Return the (x, y) coordinate for the center point of the cell that contains the specified text.  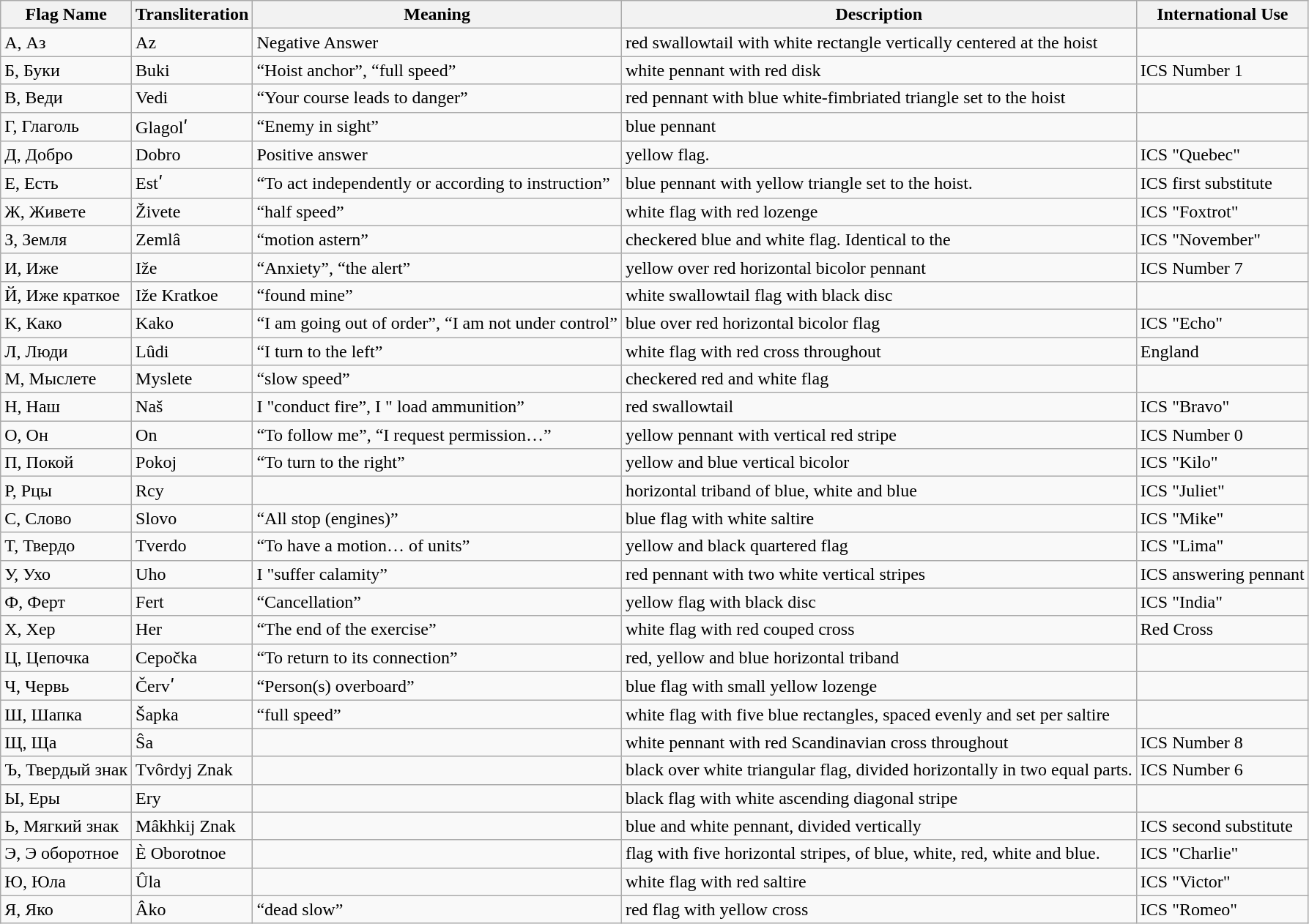
O, Он (66, 435)
Ш, Шапка (66, 715)
Л, Люди (66, 351)
white flag with red saltire (879, 882)
M, Мыслете (66, 379)
Е, Есть (66, 184)
K, Како (66, 323)
Э, Э оборотное (66, 854)
В, Веди (66, 98)
blue over red horizontal bicolor flag (879, 323)
ICS "Bravo" (1222, 407)
Uho (192, 574)
Âko (192, 909)
blue pennant (879, 127)
ICS "November" (1222, 239)
England (1222, 351)
“motion astern” (437, 239)
Ery (192, 798)
I "suffer calamity” (437, 574)
Positive answer (437, 155)
yellow and blue vertical bicolor (879, 463)
Ц, Цепочка (66, 657)
yellow flag. (879, 155)
Н, Наш (66, 407)
“To have a motion… of units” (437, 546)
ICS "Lima" (1222, 546)
black flag with white ascending diagonal stripe (879, 798)
“slow speed” (437, 379)
Her (192, 630)
Щ, Ща (66, 742)
“Enemy in sight” (437, 127)
“To turn to the right” (437, 463)
Д, Добро (66, 155)
white pennant with red Scandinavian cross throughout (879, 742)
Slovo (192, 518)
T, Твердо (66, 546)
“half speed” (437, 212)
ICS Number 7 (1222, 267)
black over white triangular flag, divided horizontally in two equal parts. (879, 770)
“dead slow” (437, 909)
white pennant with red disk (879, 70)
Glagolʹ (192, 127)
red flag with yellow cross (879, 909)
ICS Number 0 (1222, 435)
Rcy (192, 491)
Red Cross (1222, 630)
“To follow me”, “I request permission…” (437, 435)
ICS Number 1 (1222, 70)
yellow flag with black disc (879, 602)
ICS Number 6 (1222, 770)
blue flag with small yellow lozenge (879, 686)
И, Иже (66, 267)
Estʹ (192, 184)
Х, Хер (66, 630)
Ю, Юла (66, 882)
Й, Иже краткое (66, 295)
yellow and black quartered flag (879, 546)
У, Ухо (66, 574)
Buki (192, 70)
horizontal triband of blue, white and blue (879, 491)
red swallowtail (879, 407)
flag with five horizontal stripes, of blue, white, red, white and blue. (879, 854)
Р, Рцы (66, 491)
Myslete (192, 379)
On (192, 435)
“full speed” (437, 715)
ICS "Romeo" (1222, 909)
Vedi (192, 98)
“Cancellation” (437, 602)
È Oborotnoe (192, 854)
I "conduct fire”, I " load ammunition” (437, 407)
blue flag with white saltire (879, 518)
Ч, Червь (66, 686)
Iže (192, 267)
red pennant with blue white-fimbriated triangle set to the hoist (879, 98)
Dobro (192, 155)
“To act independently or according to instruction” (437, 184)
yellow over red horizontal bicolor pennant (879, 267)
Б, Буки (66, 70)
Я, Яко (66, 909)
Červʹ (192, 686)
ICS "Quebec" (1222, 155)
З, Земля (66, 239)
red swallowtail with white rectangle vertically centered at the hoist (879, 42)
Lûdi (192, 351)
А, Аз (66, 42)
Tvôrdyj Znak (192, 770)
ICS "Charlie" (1222, 854)
white flag with red cross throughout (879, 351)
ICS "Victor" (1222, 882)
“I turn to the left” (437, 351)
П, Покой (66, 463)
Ь, Мягкий знак (66, 826)
yellow pennant with vertical red stripe (879, 435)
blue pennant with yellow triangle set to the hoist. (879, 184)
Transliteration (192, 15)
“found mine” (437, 295)
“Anxiety”, “the alert” (437, 267)
Description (879, 15)
International Use (1222, 15)
ICS answering pennant (1222, 574)
ICS "Echo" (1222, 323)
“All stop (engines)” (437, 518)
Pokoj (192, 463)
ICS "Kilo" (1222, 463)
“Hoist anchor”, “full speed” (437, 70)
“Your course leads to danger” (437, 98)
Ф, Ферт (66, 602)
Živete (192, 212)
Ъ, Твердый знак (66, 770)
Kako (192, 323)
“I am going out of order”, “I am not under control” (437, 323)
Fert (192, 602)
ICS second substitute (1222, 826)
Ы, Еры (66, 798)
ICS Number 8 (1222, 742)
Negative Answer (437, 42)
white flag with red couped cross (879, 630)
“Person(s) overboard” (437, 686)
ICS "Foxtrot" (1222, 212)
Tverdo (192, 546)
Ûla (192, 882)
Г, Глаголь (66, 127)
ICS "Mike" (1222, 518)
Ж, Живете (66, 212)
Šapka (192, 715)
“To return to its connection” (437, 657)
Az (192, 42)
checkered blue and white flag. Identical to the (879, 239)
red, yellow and blue horizontal triband (879, 657)
white flag with five blue rectangles, spaced evenly and set per saltire (879, 715)
ICS "Juliet" (1222, 491)
ICS first substitute (1222, 184)
Flag Name (66, 15)
Naš (192, 407)
Iže Kratkoe (192, 295)
Cepočka (192, 657)
ICS "India" (1222, 602)
white flag with red lozenge (879, 212)
“The end of the exercise” (437, 630)
Meaning (437, 15)
red pennant with two white vertical stripes (879, 574)
white swallowtail flag with black disc (879, 295)
checkered red and white flag (879, 379)
Zemlâ (192, 239)
Ŝa (192, 742)
blue and white pennant, divided vertically (879, 826)
С, Слово (66, 518)
Mâkhkij Znak (192, 826)
